Detect which cell encompasses the target text, then output its (x, y) center coordinate. 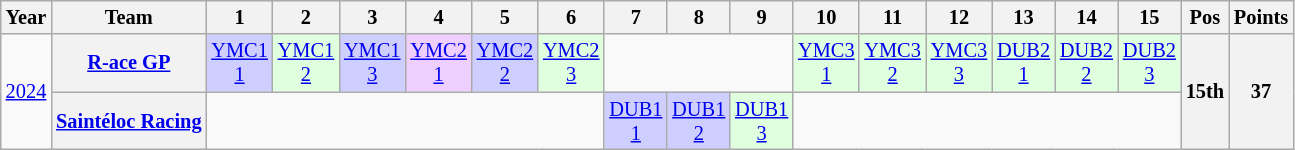
9 (762, 17)
2024 (26, 92)
1 (239, 17)
14 (1086, 17)
Pos (1205, 17)
Year (26, 17)
6 (571, 17)
DUB13 (762, 121)
YMC23 (571, 63)
11 (892, 17)
7 (636, 17)
10 (826, 17)
4 (438, 17)
R-ace GP (128, 63)
DUB22 (1086, 63)
3 (372, 17)
8 (698, 17)
12 (959, 17)
Team (128, 17)
YMC33 (959, 63)
YMC13 (372, 63)
YMC22 (505, 63)
Saintéloc Racing (128, 121)
DUB11 (636, 121)
Points (1261, 17)
YMC32 (892, 63)
13 (1024, 17)
YMC31 (826, 63)
YMC21 (438, 63)
2 (306, 17)
37 (1261, 92)
DUB12 (698, 121)
YMC11 (239, 63)
15 (1150, 17)
DUB23 (1150, 63)
15th (1205, 92)
5 (505, 17)
DUB21 (1024, 63)
YMC12 (306, 63)
